For the text-containing cell, return its midpoint in [x, y] coordinate format. 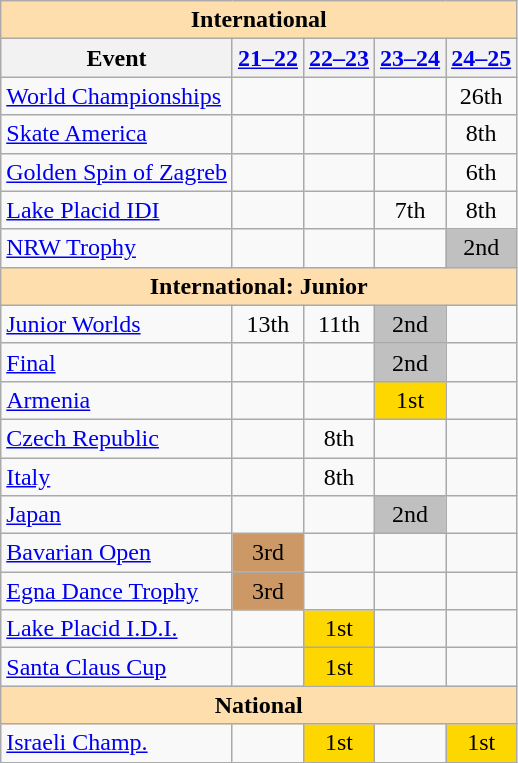
Italy [117, 477]
Santa Claus Cup [117, 667]
24–25 [482, 58]
Israeli Champ. [117, 743]
7th [410, 210]
Armenia [117, 400]
13th [268, 324]
Egna Dance Trophy [117, 591]
26th [482, 96]
Lake Placid I.D.I. [117, 629]
World Championships [117, 96]
Event [117, 58]
Czech Republic [117, 438]
International [259, 20]
Skate America [117, 134]
22–23 [338, 58]
Lake Placid IDI [117, 210]
Final [117, 362]
Junior Worlds [117, 324]
21–22 [268, 58]
National [259, 705]
Golden Spin of Zagreb [117, 172]
23–24 [410, 58]
International: Junior [259, 286]
11th [338, 324]
Bavarian Open [117, 553]
6th [482, 172]
Japan [117, 515]
NRW Trophy [117, 248]
